Capture the cell that displays the provided text and extract its (X, Y) central coordinate. 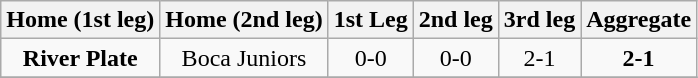
River Plate (80, 58)
Boca Juniors (244, 58)
Home (2nd leg) (244, 20)
Home (1st leg) (80, 20)
Aggregate (639, 20)
3rd leg (539, 20)
2nd leg (456, 20)
1st Leg (370, 20)
